Output the [x, y] coordinate of the center of the cell containing the given text.  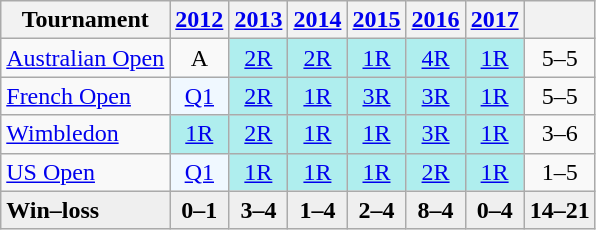
Australian Open [86, 58]
2–4 [376, 210]
2017 [494, 20]
2016 [436, 20]
1–4 [318, 210]
Wimbledon [86, 134]
2013 [258, 20]
2012 [200, 20]
8–4 [436, 210]
Win–loss [86, 210]
1–5 [560, 172]
3–6 [560, 134]
Tournament [86, 20]
A [200, 58]
US Open [86, 172]
0–4 [494, 210]
2015 [376, 20]
French Open [86, 96]
3–4 [258, 210]
0–1 [200, 210]
2014 [318, 20]
14–21 [560, 210]
4R [436, 58]
